Capture the cell that displays the provided text and extract its (x, y) central coordinate. 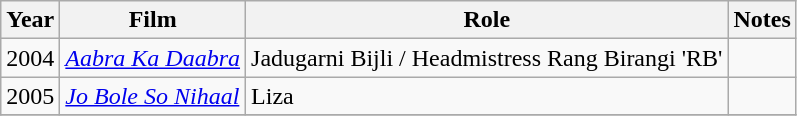
2005 (30, 96)
Jo Bole So Nihaal (153, 96)
Film (153, 20)
2004 (30, 58)
Year (30, 20)
Aabra Ka Daabra (153, 58)
Liza (487, 96)
Role (487, 20)
Jadugarni Bijli / Headmistress Rang Birangi 'RB' (487, 58)
Notes (762, 20)
